From the cell containing the given text, extract its center point as (X, Y) coordinate. 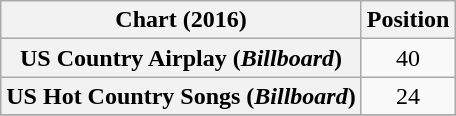
40 (408, 58)
US Hot Country Songs (Billboard) (181, 96)
24 (408, 96)
US Country Airplay (Billboard) (181, 58)
Chart (2016) (181, 20)
Position (408, 20)
